Determine the [x, y] coordinate at the center of the cell enclosing the given text.  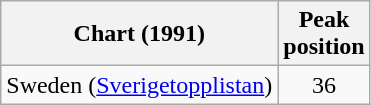
Sweden (Sverigetopplistan) [140, 85]
36 [324, 85]
Chart (1991) [140, 34]
Peakposition [324, 34]
